From the cell containing the given text, extract its center point as (x, y) coordinate. 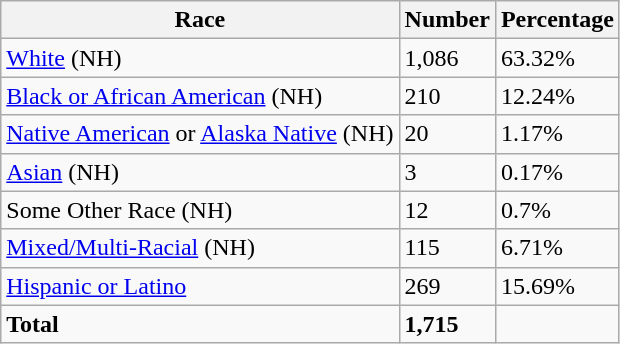
Hispanic or Latino (200, 286)
Percentage (557, 20)
Number (447, 20)
Native American or Alaska Native (NH) (200, 134)
3 (447, 172)
1.17% (557, 134)
63.32% (557, 58)
15.69% (557, 286)
Asian (NH) (200, 172)
White (NH) (200, 58)
0.7% (557, 210)
1,715 (447, 324)
12 (447, 210)
12.24% (557, 96)
6.71% (557, 248)
Black or African American (NH) (200, 96)
210 (447, 96)
Mixed/Multi-Racial (NH) (200, 248)
269 (447, 286)
115 (447, 248)
Total (200, 324)
20 (447, 134)
0.17% (557, 172)
Race (200, 20)
Some Other Race (NH) (200, 210)
1,086 (447, 58)
